Return [x, y] of the center of cell containing provided text 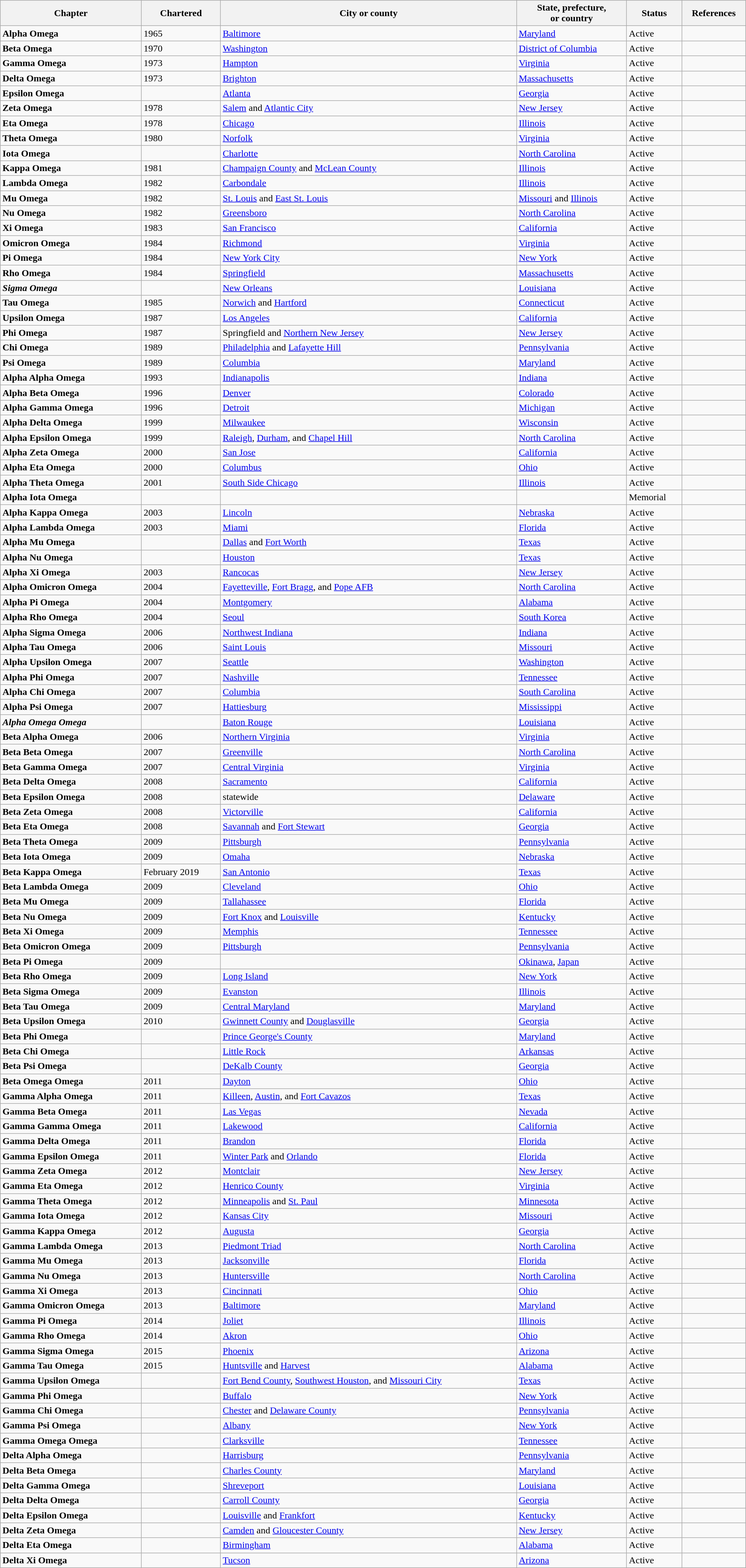
Beta Mu Omega [71, 901]
Chester and Delaware County [369, 1411]
Nevada [572, 1111]
Gamma Tau Omega [71, 1365]
Beta Omega [71, 48]
Gamma Pi Omega [71, 1321]
Missouri and Illinois [572, 198]
Beta Gamma Omega [71, 767]
Alpha Epsilon Omega [71, 438]
Alpha Delta Omega [71, 422]
Norfolk [369, 138]
Beta Nu Omega [71, 917]
Memorial [654, 497]
Status [654, 13]
Beta Omega Omega [71, 1081]
Gamma Nu Omega [71, 1276]
Northern Virginia [369, 737]
Beta Alpha Omega [71, 737]
St. Louis and East St. Louis [369, 198]
Nashville [369, 677]
Carbondale [369, 183]
Nu Omega [71, 213]
Alpha Kappa Omega [71, 512]
New York City [369, 258]
Gamma Chi Omega [71, 1411]
Salem and Atlantic City [369, 108]
2010 [181, 1021]
Gamma Gamma Omega [71, 1126]
statewide [369, 797]
Alpha Iota Omega [71, 497]
Cleveland [369, 886]
Delaware [572, 797]
Gamma Epsilon Omega [71, 1156]
Akron [369, 1336]
Delta Epsilon Omega [71, 1515]
Albany [369, 1426]
Alpha Psi Omega [71, 707]
Montclair [369, 1171]
Raleigh, Durham, and Chapel Hill [369, 438]
Columbus [369, 468]
Hampton [369, 63]
Gamma Sigma Omega [71, 1351]
Alpha Sigma Omega [71, 632]
1980 [181, 138]
Chi Omega [71, 348]
Central Maryland [369, 1006]
Dayton [369, 1081]
Phoenix [369, 1351]
Alpha Pi Omega [71, 602]
Minneapolis and St. Paul [369, 1201]
Kansas City [369, 1216]
New Orleans [369, 288]
Psi Omega [71, 363]
Henrico County [369, 1186]
Huntersville [369, 1276]
Xi Omega [71, 228]
Okinawa, Japan [572, 962]
Birmingham [369, 1545]
Buffalo [369, 1396]
1983 [181, 228]
Gamma Kappa Omega [71, 1231]
Dallas and Fort Worth [369, 542]
Epsilon Omega [71, 93]
Chapter [71, 13]
Seattle [369, 662]
Colorado [572, 392]
South Korea [572, 617]
Iota Omega [71, 153]
Norwich and Hartford [369, 303]
Beta Lambda Omega [71, 886]
Delta Eta Omega [71, 1545]
Beta Psi Omega [71, 1066]
Gamma Omega Omega [71, 1441]
Gamma Delta Omega [71, 1141]
Victorville [369, 812]
Alpha Omicron Omega [71, 587]
Long Island [369, 977]
Beta Phi Omega [71, 1036]
Gamma Theta Omega [71, 1201]
Gamma Omega [71, 63]
Delta Beta Omega [71, 1470]
Killeen, Austin, and Fort Cavazos [369, 1096]
Little Rock [369, 1051]
Sacramento [369, 782]
Detroit [369, 407]
San Francisco [369, 228]
Memphis [369, 932]
Hattiesburg [369, 707]
Chartered [181, 13]
Alpha Theta Omega [71, 483]
Minnesota [572, 1201]
Beta Omicron Omega [71, 947]
Alpha Gamma Omega [71, 407]
Alpha Eta Omega [71, 468]
Mississippi [572, 707]
Gamma Rho Omega [71, 1336]
Charles County [369, 1470]
1985 [181, 303]
Fort Knox and Louisville [369, 917]
1965 [181, 33]
Alpha Zeta Omega [71, 453]
Lakewood [369, 1126]
Beta Chi Omega [71, 1051]
Gamma Beta Omega [71, 1111]
Beta Beta Omega [71, 752]
Milwaukee [369, 422]
Gamma Alpha Omega [71, 1096]
Delta Zeta Omega [71, 1530]
Las Vegas [369, 1111]
Alpha Upsilon Omega [71, 662]
Beta Xi Omega [71, 932]
Fort Bend County, Southwest Houston, and Missouri City [369, 1380]
Alpha Omega Omega [71, 722]
Seoul [369, 617]
Beta Rho Omega [71, 977]
Omicron Omega [71, 243]
Indianapolis [369, 378]
Savannah and Fort Stewart [369, 827]
Alpha Rho Omega [71, 617]
Alpha Tau Omega [71, 647]
Zeta Omega [71, 108]
Gamma Omicron Omega [71, 1306]
Joliet [369, 1321]
Cincinnati [369, 1291]
Springfield [369, 273]
Delta Gamma Omega [71, 1485]
Beta Delta Omega [71, 782]
City or county [369, 13]
1970 [181, 48]
Evanston [369, 991]
Chicago [369, 123]
Gamma Zeta Omega [71, 1171]
Sigma Omega [71, 288]
San Antonio [369, 872]
Tallahassee [369, 901]
Alpha Chi Omega [71, 692]
Gamma Psi Omega [71, 1426]
Gamma Phi Omega [71, 1396]
Beta Tau Omega [71, 1006]
Champaign County and McLean County [369, 168]
Winter Park and Orlando [369, 1156]
Denver [369, 392]
Alpha Xi Omega [71, 572]
Rho Omega [71, 273]
Baton Rouge [369, 722]
Alpha Mu Omega [71, 542]
Beta Theta Omega [71, 842]
State, prefecture,or country [572, 13]
Alpha Omega [71, 33]
Theta Omega [71, 138]
Houston [369, 557]
Beta Eta Omega [71, 827]
Prince George's County [369, 1036]
Pi Omega [71, 258]
DeKalb County [369, 1066]
Tucson [369, 1560]
Omaha [369, 857]
Camden and Gloucester County [369, 1530]
Connecticut [572, 303]
Gamma Lambda Omega [71, 1246]
Alpha Alpha Omega [71, 378]
District of Columbia [572, 48]
Shreveport [369, 1485]
Carroll County [369, 1500]
Delta Delta Omega [71, 1500]
Alpha Lambda Omega [71, 527]
February 2019 [181, 872]
Springfield and Northern New Jersey [369, 333]
Wisconsin [572, 422]
Beta Iota Omega [71, 857]
Montgomery [369, 602]
Beta Kappa Omega [71, 872]
Gamma Xi Omega [71, 1291]
Alpha Phi Omega [71, 677]
South Carolina [572, 692]
Beta Zeta Omega [71, 812]
Miami [369, 527]
Richmond [369, 243]
Tau Omega [71, 303]
1993 [181, 378]
South Side Chicago [369, 483]
Delta Omega [71, 78]
Michigan [572, 407]
Philadelphia and Lafayette Hill [369, 348]
Greensboro [369, 213]
Harrisburg [369, 1456]
Los Angeles [369, 318]
Delta Xi Omega [71, 1560]
1981 [181, 168]
Piedmont Triad [369, 1246]
Beta Epsilon Omega [71, 797]
Clarksville [369, 1441]
Arkansas [572, 1051]
Gamma Eta Omega [71, 1186]
Greenville [369, 752]
Delta Alpha Omega [71, 1456]
Gamma Mu Omega [71, 1261]
Central Virginia [369, 767]
Brighton [369, 78]
Louisville and Frankfort [369, 1515]
Eta Omega [71, 123]
Saint Louis [369, 647]
Brandon [369, 1141]
Mu Omega [71, 198]
Gamma Upsilon Omega [71, 1380]
Beta Sigma Omega [71, 991]
Gamma Iota Omega [71, 1216]
Atlanta [369, 93]
Gwinnett County and Douglasville [369, 1021]
Rancocas [369, 572]
2001 [181, 483]
Alpha Beta Omega [71, 392]
Phi Omega [71, 333]
Lambda Omega [71, 183]
Fayetteville, Fort Bragg, and Pope AFB [369, 587]
Beta Pi Omega [71, 962]
Kappa Omega [71, 168]
Huntsville and Harvest [369, 1365]
Jacksonville [369, 1261]
San Jose [369, 453]
Charlotte [369, 153]
Northwest Indiana [369, 632]
Beta Upsilon Omega [71, 1021]
Upsilon Omega [71, 318]
Lincoln [369, 512]
Alpha Nu Omega [71, 557]
Augusta [369, 1231]
References [714, 13]
